Provide the [x, y] coordinate of the cell's center where the given text is located.  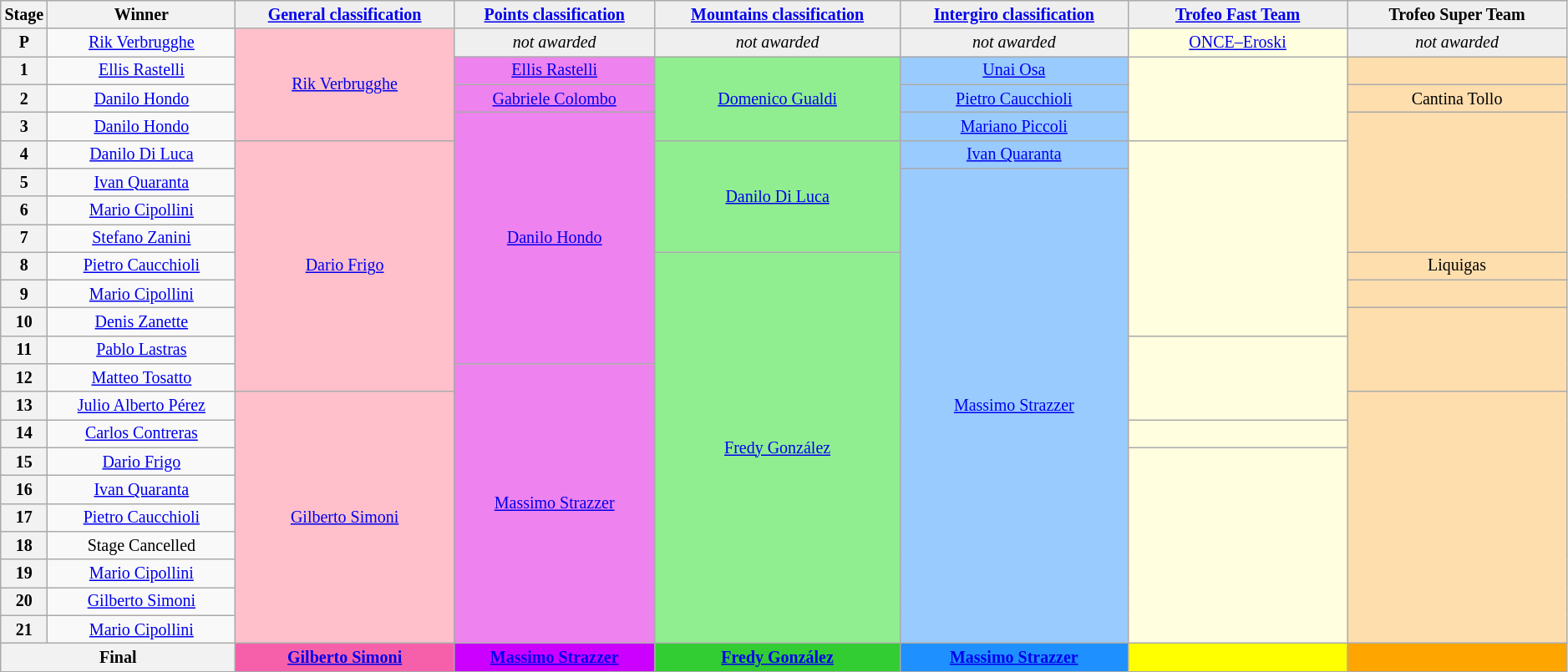
Pablo Lastras [142, 351]
13 [24, 406]
Trofeo Super Team [1457, 15]
Intergiro classification [1014, 15]
Matteo Tosatto [142, 377]
11 [24, 351]
15 [24, 462]
8 [24, 265]
19 [24, 573]
21 [24, 629]
General classification [345, 15]
2 [24, 99]
5 [24, 182]
Cantina Tollo [1457, 99]
6 [24, 210]
3 [24, 127]
Mountains classification [777, 15]
14 [24, 434]
12 [24, 377]
Domenico Gualdi [777, 99]
20 [24, 601]
7 [24, 239]
18 [24, 546]
P [24, 43]
9 [24, 294]
Carlos Contreras [142, 434]
4 [24, 154]
Mariano Piccoli [1014, 127]
Gabriele Colombo [555, 99]
Trofeo Fast Team [1237, 15]
Denis Zanette [142, 322]
1 [24, 70]
10 [24, 322]
Stage Cancelled [142, 546]
Points classification [555, 15]
Winner [142, 15]
Stefano Zanini [142, 239]
17 [24, 518]
Unai Osa [1014, 70]
Liquigas [1457, 265]
Stage [24, 15]
ONCE–Eroski [1237, 43]
16 [24, 489]
Final [119, 658]
Julio Alberto Pérez [142, 406]
